Capture the cell that displays the provided text and extract its (X, Y) central coordinate. 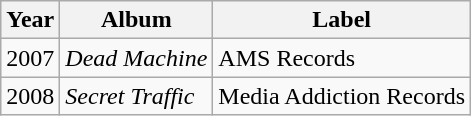
Media Addiction Records (342, 96)
AMS Records (342, 58)
2007 (30, 58)
Secret Traffic (136, 96)
Label (342, 20)
Dead Machine (136, 58)
2008 (30, 96)
Album (136, 20)
Year (30, 20)
